Capture the cell that displays the provided text and extract its [X, Y] central coordinate. 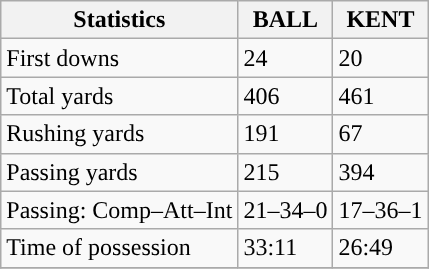
33:11 [286, 248]
Total yards [120, 96]
461 [380, 96]
21–34–0 [286, 210]
BALL [286, 20]
24 [286, 58]
406 [286, 96]
20 [380, 58]
Rushing yards [120, 134]
Statistics [120, 20]
Time of possession [120, 248]
17–36–1 [380, 210]
26:49 [380, 248]
First downs [120, 58]
191 [286, 134]
Passing yards [120, 172]
67 [380, 134]
Passing: Comp–Att–Int [120, 210]
KENT [380, 20]
215 [286, 172]
394 [380, 172]
